Search for the cell housing the specified text and yield its [x, y] center coordinate. 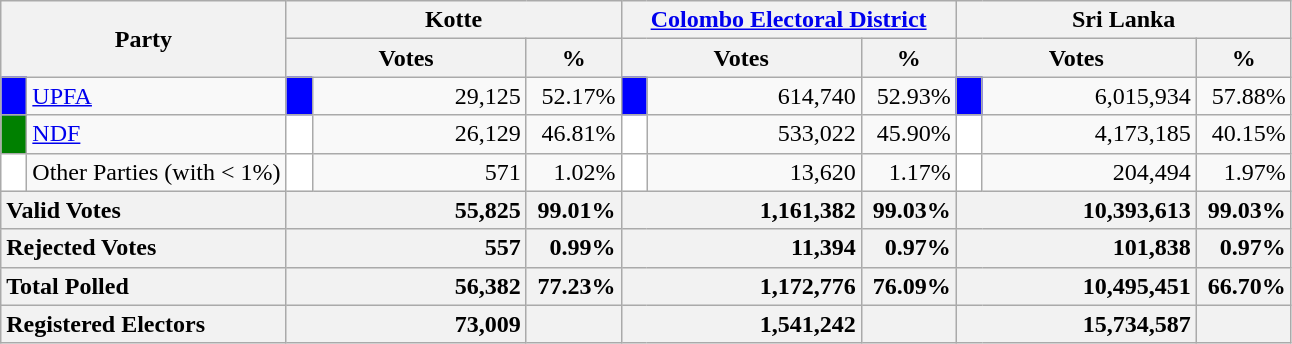
NDF [156, 134]
Sri Lanka [1124, 20]
52.17% [574, 96]
76.09% [908, 286]
Party [144, 39]
55,825 [406, 210]
1.17% [908, 172]
0.99% [574, 248]
UPFA [156, 96]
46.81% [574, 134]
73,009 [406, 324]
4,173,185 [1089, 134]
1,541,242 [741, 324]
Colombo Electoral District [788, 20]
557 [406, 248]
1.02% [574, 172]
56,382 [406, 286]
614,740 [754, 96]
10,495,451 [1076, 286]
571 [419, 172]
Total Polled [144, 286]
101,838 [1076, 248]
Valid Votes [144, 210]
99.01% [574, 210]
Registered Electors [144, 324]
1.97% [1244, 172]
6,015,934 [1089, 96]
1,172,776 [741, 286]
533,022 [754, 134]
15,734,587 [1076, 324]
204,494 [1089, 172]
Rejected Votes [144, 248]
13,620 [754, 172]
40.15% [1244, 134]
Kotte [454, 20]
29,125 [419, 96]
11,394 [741, 248]
26,129 [419, 134]
10,393,613 [1076, 210]
52.93% [908, 96]
1,161,382 [741, 210]
45.90% [908, 134]
66.70% [1244, 286]
Other Parties (with < 1%) [156, 172]
57.88% [1244, 96]
77.23% [574, 286]
